From the cell containing the given text, extract its center point as (X, Y) coordinate. 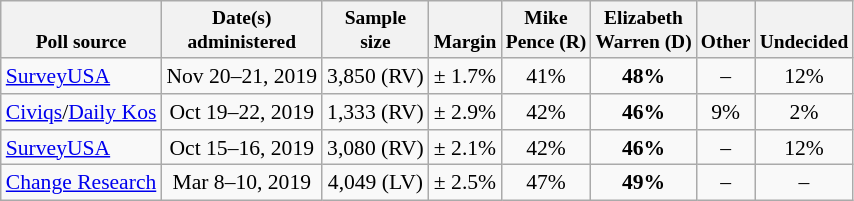
Other (726, 30)
3,850 (RV) (376, 76)
1,333 (RV) (376, 112)
49% (644, 183)
9% (726, 112)
± 2.5% (465, 183)
Samplesize (376, 30)
Date(s)administered (242, 30)
Oct 15–16, 2019 (242, 148)
Oct 19–22, 2019 (242, 112)
ElizabethWarren (D) (644, 30)
Change Research (82, 183)
2% (804, 112)
Nov 20–21, 2019 (242, 76)
MikePence (R) (546, 30)
Civiqs/Daily Kos (82, 112)
± 2.1% (465, 148)
Mar 8–10, 2019 (242, 183)
± 1.7% (465, 76)
4,049 (LV) (376, 183)
41% (546, 76)
Margin (465, 30)
Undecided (804, 30)
47% (546, 183)
± 2.9% (465, 112)
3,080 (RV) (376, 148)
Poll source (82, 30)
48% (644, 76)
